Identify which cell holds the provided text, then report its [x, y] central coordinate. 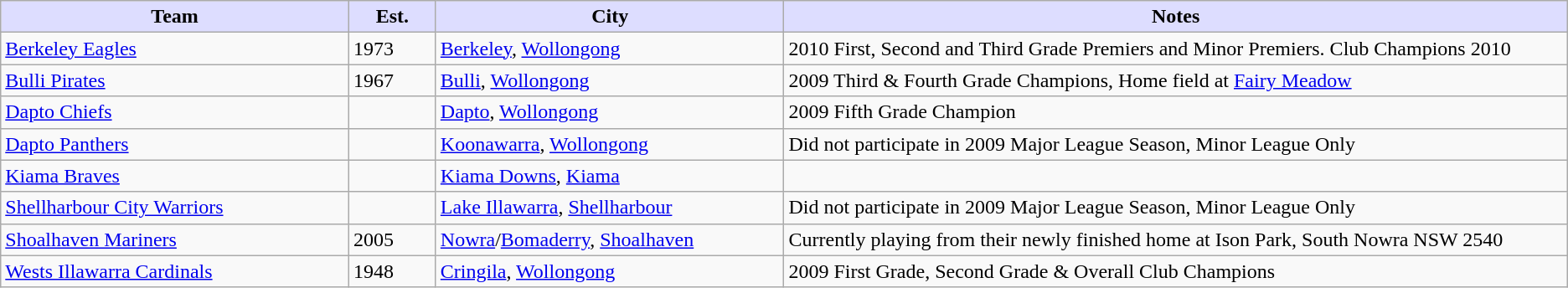
Berkeley, Wollongong [610, 49]
Dapto Panthers [175, 144]
1948 [392, 271]
Cringila, Wollongong [610, 271]
Kiama Braves [175, 176]
Nowra/Bomaderry, Shoalhaven [610, 239]
Lake Illawarra, Shellharbour [610, 208]
2009 First Grade, Second Grade & Overall Club Champions [1176, 271]
1967 [392, 80]
2009 Third & Fourth Grade Champions, Home field at Fairy Meadow [1176, 80]
Bulli, Wollongong [610, 80]
Dapto Chiefs [175, 112]
Wests Illawarra Cardinals [175, 271]
2005 [392, 239]
2010 First, Second and Third Grade Premiers and Minor Premiers. Club Champions 2010 [1176, 49]
Shoalhaven Mariners [175, 239]
Team [175, 17]
Shellharbour City Warriors [175, 208]
Berkeley Eagles [175, 49]
Bulli Pirates [175, 80]
City [610, 17]
Currently playing from their newly finished home at Ison Park, South Nowra NSW 2540 [1176, 239]
Est. [392, 17]
1973 [392, 49]
2009 Fifth Grade Champion [1176, 112]
Notes [1176, 17]
Koonawarra, Wollongong [610, 144]
Dapto, Wollongong [610, 112]
Kiama Downs, Kiama [610, 176]
